Locate the cell with the specified text and output its [X, Y] center coordinate. 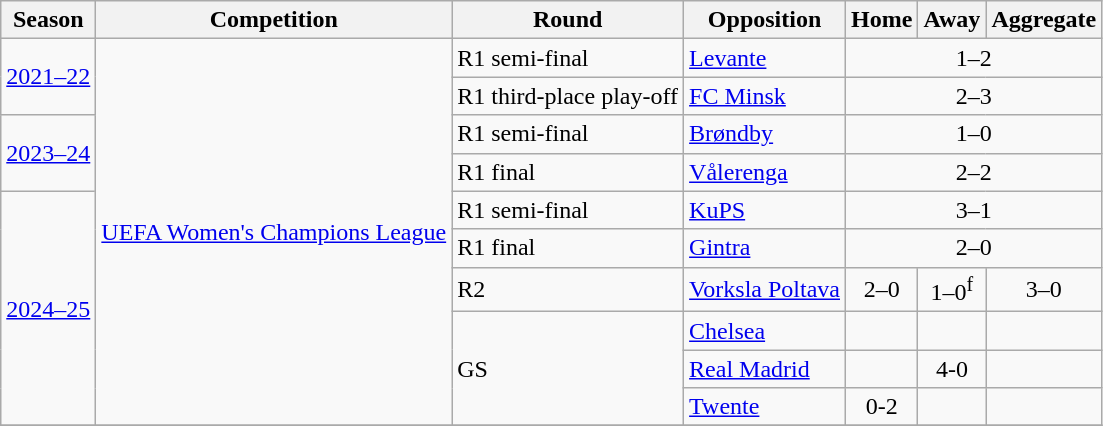
Away [952, 20]
Levante [765, 58]
Real Madrid [765, 369]
2021–22 [48, 77]
Gintra [765, 248]
Vålerenga [765, 172]
2024–25 [48, 308]
R1 third-place play-off [568, 96]
3–0 [1044, 290]
3–1 [974, 210]
Chelsea [765, 331]
2–3 [974, 96]
2023–24 [48, 153]
Round [568, 20]
Twente [765, 407]
Opposition [765, 20]
Aggregate [1044, 20]
0-2 [882, 407]
1–2 [974, 58]
UEFA Women's Champions League [274, 232]
2–2 [974, 172]
Competition [274, 20]
Vorksla Poltava [765, 290]
FC Minsk [765, 96]
1–0 [974, 134]
Brøndby [765, 134]
KuPS [765, 210]
Home [882, 20]
1–0f [952, 290]
R2 [568, 290]
GS [568, 369]
Season [48, 20]
4-0 [952, 369]
